Return [X, Y] of the center of cell containing provided text 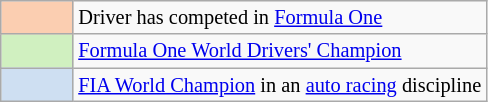
FIA World Champion in an auto racing discipline [280, 85]
Formula One World Drivers' Champion [280, 51]
Driver has competed in Formula One [280, 17]
